Determine the [x, y] coordinate at the center of the cell enclosing the given text.  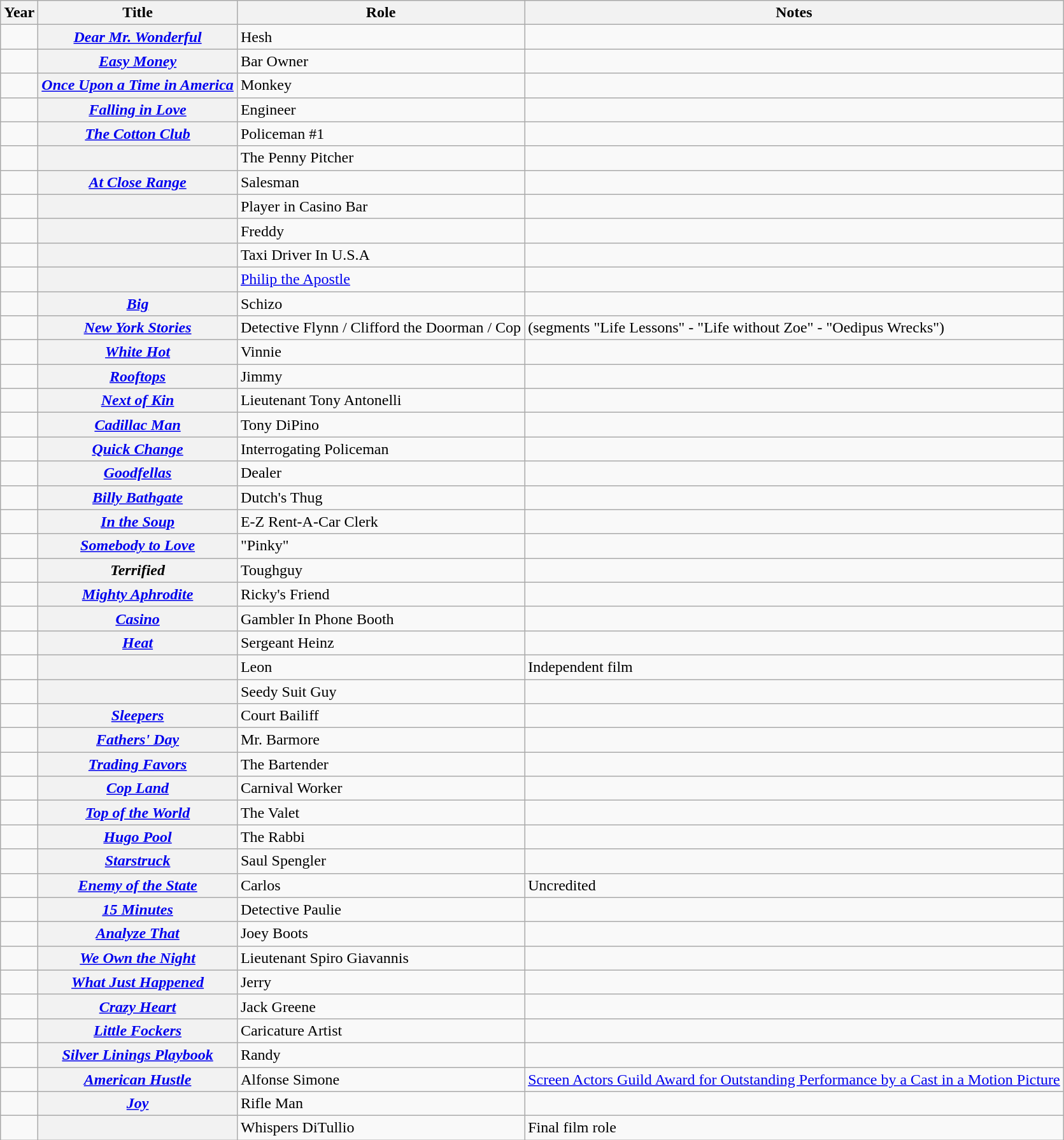
Notes [795, 13]
Casino [138, 618]
Engineer [381, 110]
Screen Actors Guild Award for Outstanding Performance by a Cast in a Motion Picture [795, 1079]
What Just Happened [138, 982]
Easy Money [138, 61]
Jack Greene [381, 1006]
Vinnie [381, 352]
Alfonse Simone [381, 1079]
Jerry [381, 982]
Title [138, 13]
Crazy Heart [138, 1006]
Billy Bathgate [138, 497]
Falling in Love [138, 110]
The Valet [381, 813]
Taxi Driver In U.S.A [381, 255]
Hesh [381, 37]
Somebody to Love [138, 546]
Gambler In Phone Booth [381, 618]
Joy [138, 1104]
"Pinky" [381, 546]
Goodfellas [138, 473]
At Close Range [138, 182]
In the Soup [138, 522]
Seedy Suit Guy [381, 691]
Once Upon a Time in America [138, 85]
Whispers DiTullio [381, 1128]
Year [19, 13]
Final film role [795, 1128]
Mr. Barmore [381, 740]
Sleepers [138, 716]
Lieutenant Spiro Giavannis [381, 958]
Dutch's Thug [381, 497]
Hugo Pool [138, 837]
E-Z Rent-A-Car Clerk [381, 522]
Dealer [381, 473]
Monkey [381, 85]
Cop Land [138, 788]
Starstruck [138, 861]
Joey Boots [381, 934]
Silver Linings Playbook [138, 1055]
Big [138, 304]
Lieutenant Tony Antonelli [381, 401]
Detective Flynn / Clifford the Doorman / Cop [381, 328]
Tony DiPino [381, 425]
American Hustle [138, 1079]
Ricky's Friend [381, 594]
Carnival Worker [381, 788]
Caricature Artist [381, 1030]
(segments "Life Lessons" - "Life without Zoe" - "Oedipus Wrecks") [795, 328]
The Rabbi [381, 837]
White Hot [138, 352]
Philip the Apostle [381, 279]
We Own the Night [138, 958]
Freddy [381, 231]
Sergeant Heinz [381, 643]
Detective Paulie [381, 909]
Player in Casino Bar [381, 206]
15 Minutes [138, 909]
Trading Favors [138, 764]
Little Fockers [138, 1030]
Toughguy [381, 570]
Independent film [795, 667]
Next of Kin [138, 401]
New York Stories [138, 328]
The Cotton Club [138, 134]
The Penny Pitcher [381, 158]
Carlos [381, 885]
Interrogating Policeman [381, 449]
Jimmy [381, 376]
Dear Mr. Wonderful [138, 37]
Analyze That [138, 934]
Top of the World [138, 813]
Rifle Man [381, 1104]
Court Bailiff [381, 716]
Randy [381, 1055]
Quick Change [138, 449]
Terrified [138, 570]
Enemy of the State [138, 885]
Uncredited [795, 885]
Cadillac Man [138, 425]
Schizo [381, 304]
Role [381, 13]
Saul Spengler [381, 861]
Salesman [381, 182]
Policeman #1 [381, 134]
The Bartender [381, 764]
Rooftops [138, 376]
Mighty Aphrodite [138, 594]
Leon [381, 667]
Heat [138, 643]
Bar Owner [381, 61]
Fathers' Day [138, 740]
